Return the (X, Y) coordinate for the center point of the cell that contains the specified text.  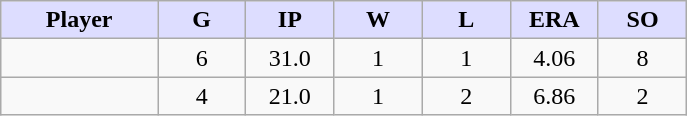
Player (80, 20)
IP (290, 20)
6.86 (554, 96)
G (202, 20)
4.06 (554, 58)
W (378, 20)
8 (642, 58)
4 (202, 96)
L (466, 20)
21.0 (290, 96)
6 (202, 58)
ERA (554, 20)
SO (642, 20)
31.0 (290, 58)
